Determine the (x, y) coordinate at the center of the cell enclosing the given text.  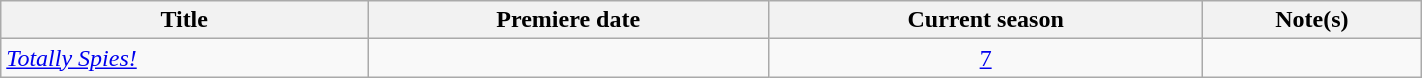
Premiere date (568, 20)
Totally Spies! (184, 58)
Title (184, 20)
Current season (986, 20)
7 (986, 58)
Note(s) (1312, 20)
